Identify which cell holds the provided text, then report its (x, y) central coordinate. 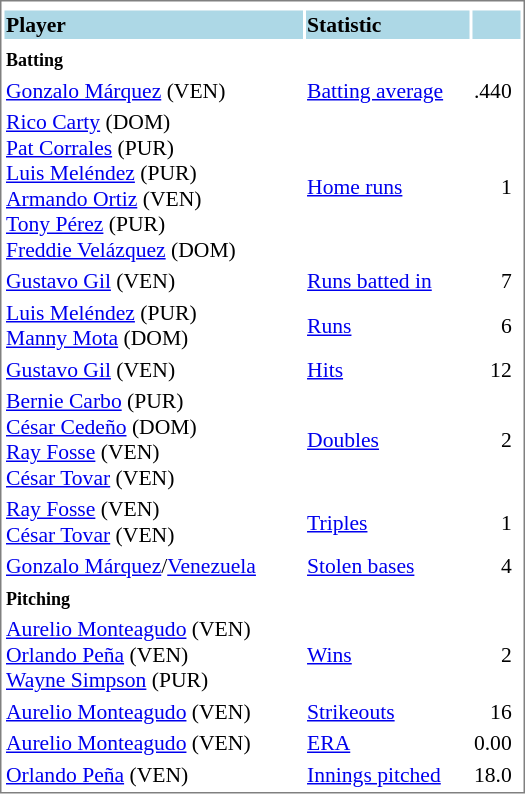
7 (496, 281)
Statistic (388, 24)
Runs batted in (388, 281)
6 (496, 325)
Doubles (388, 440)
Stolen bases (388, 566)
Player (153, 24)
Strikeouts (388, 712)
16 (496, 712)
Gonzalo Márquez/Venezuela (153, 566)
Aurelio Monteagudo (VEN)Orlando Peña (VEN)Wayne Simpson (PUR) (153, 655)
ERA (388, 743)
12 (496, 370)
Ray Fosse (VEN)César Tovar (VEN) (153, 522)
Bernie Carbo (PUR)César Cedeño (DOM)Ray Fosse (VEN)César Tovar (VEN) (153, 440)
.440 (496, 90)
Runs (388, 325)
Batting average (388, 90)
Triples (388, 522)
Pitching (153, 598)
Orlando Peña (VEN) (153, 774)
Gonzalo Márquez (VEN) (153, 90)
Home runs (388, 186)
Innings pitched (388, 774)
Wins (388, 655)
Batting (153, 59)
18.0 (496, 774)
Hits (388, 370)
Luis Meléndez (PUR)Manny Mota (DOM) (153, 325)
0.00 (496, 743)
Rico Carty (DOM)Pat Corrales (PUR)Luis Meléndez (PUR)Armando Ortiz (VEN)Tony Pérez (PUR)Freddie Velázquez (DOM) (153, 186)
4 (496, 566)
